Determine the (x, y) coordinate at the center of the cell enclosing the given text.  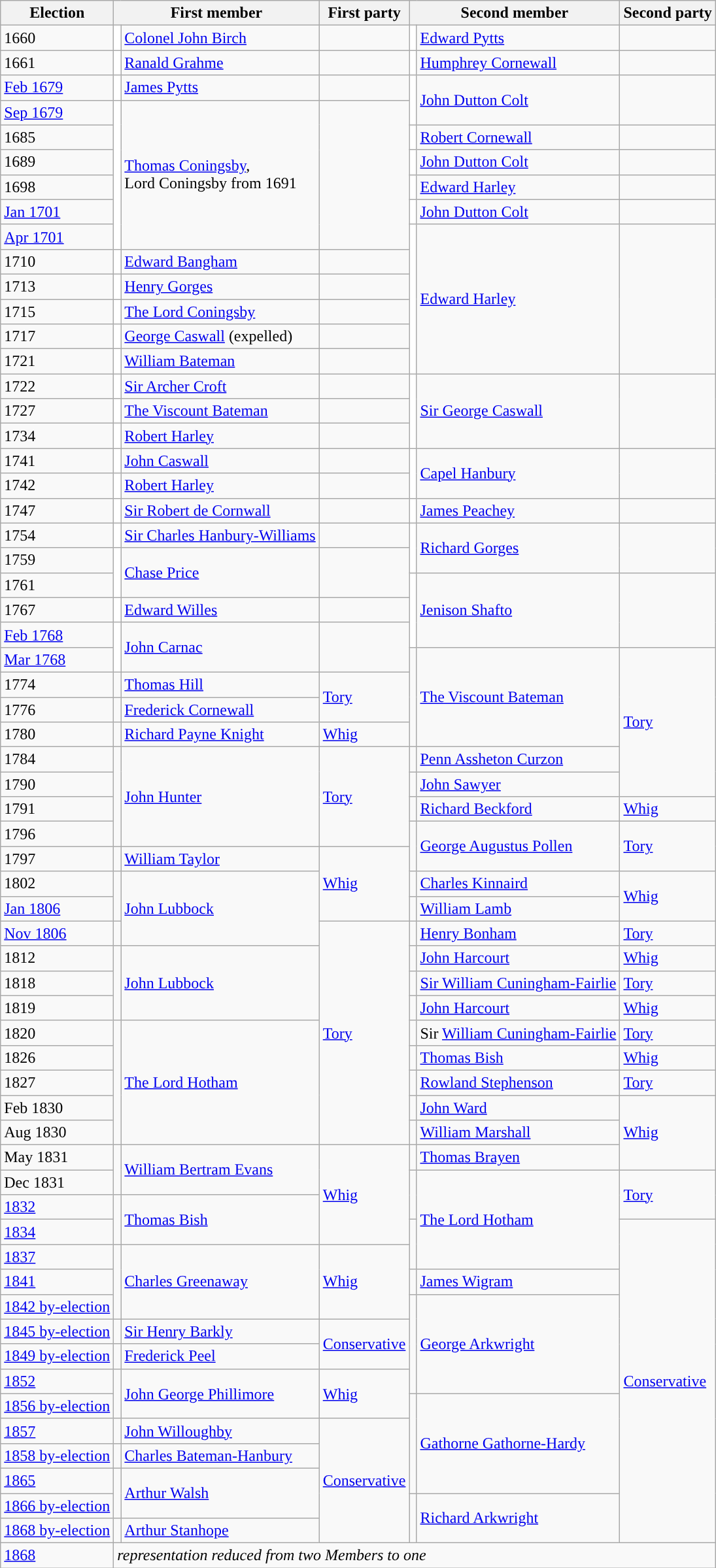
Henry Gorges (220, 286)
William Lamb (518, 909)
1856 by-election (58, 1406)
Sep 1679 (58, 112)
1812 (58, 958)
Edward Willes (220, 610)
Second party (668, 13)
1784 (58, 759)
Jan 1701 (58, 212)
Robert Cornewall (518, 137)
1721 (58, 361)
Richard Beckford (518, 809)
Mar 1768 (58, 659)
1790 (58, 784)
William Bertram Evans (220, 1170)
Nov 1806 (58, 933)
George Arkwright (518, 1344)
1837 (58, 1257)
Charles Bateman-Hanbury (220, 1456)
1759 (58, 560)
1834 (58, 1232)
Thomas Hill (220, 684)
William Marshall (518, 1133)
1796 (58, 834)
Charles Kinnaird (518, 884)
Edward Bangham (220, 261)
Apr 1701 (58, 237)
Edward Pytts (518, 38)
Richard Payne Knight (220, 735)
Arthur Stanhope (220, 1531)
1849 by-election (58, 1356)
1776 (58, 709)
1780 (58, 735)
James Wigram (518, 1282)
1826 (58, 1058)
George Augustus Pollen (518, 846)
1832 (58, 1207)
Richard Arkwright (518, 1518)
Jenison Shafto (518, 610)
1842 by-election (58, 1307)
Thomas Coningsby, Lord Coningsby from 1691 (220, 175)
John Carnac (220, 647)
Sir George Caswall (518, 411)
1858 by-election (58, 1456)
1660 (58, 38)
Charles Greenaway (220, 1282)
1865 (58, 1480)
1767 (58, 610)
Colonel John Birch (220, 38)
1841 (58, 1282)
1791 (58, 809)
1868 (58, 1556)
Capel Hanbury (518, 473)
John Caswall (220, 461)
1866 by-election (58, 1505)
Jan 1806 (58, 909)
James Pytts (220, 88)
Feb 1768 (58, 635)
Ranald Grahme (220, 63)
1747 (58, 510)
Penn Assheton Curzon (518, 759)
Richard Gorges (518, 548)
Gathorne Gathorne-Hardy (518, 1443)
John Sawyer (518, 784)
Rowland Stephenson (518, 1082)
Sir Robert de Cornwall (220, 510)
The Lord Coningsby (220, 312)
Sir Charles Hanbury-Williams (220, 535)
Feb 1830 (58, 1108)
1845 by-election (58, 1331)
1715 (58, 312)
1802 (58, 884)
1713 (58, 286)
First party (364, 13)
Sir Archer Croft (220, 386)
1852 (58, 1381)
1698 (58, 187)
1727 (58, 411)
1689 (58, 162)
Arthur Walsh (220, 1493)
First member (216, 13)
1868 by-election (58, 1531)
1797 (58, 859)
William Bateman (220, 361)
representation reduced from two Members to one (415, 1556)
1774 (58, 684)
John Ward (518, 1108)
1734 (58, 436)
Chase Price (220, 573)
John George Phillimore (220, 1393)
John Willoughby (220, 1431)
1827 (58, 1082)
1710 (58, 261)
1857 (58, 1431)
James Peachey (518, 510)
1717 (58, 337)
Feb 1679 (58, 88)
Humphrey Cornewall (518, 63)
Sir Henry Barkly (220, 1331)
1742 (58, 486)
Aug 1830 (58, 1133)
1818 (58, 983)
Thomas Brayen (518, 1158)
1685 (58, 137)
May 1831 (58, 1158)
Election (58, 13)
1761 (58, 585)
John Hunter (220, 797)
Second member (515, 13)
Henry Bonham (518, 933)
1819 (58, 1008)
1722 (58, 386)
Frederick Cornewall (220, 709)
1741 (58, 461)
Dec 1831 (58, 1182)
1820 (58, 1033)
Frederick Peel (220, 1356)
1754 (58, 535)
William Taylor (220, 859)
George Caswall (expelled) (220, 337)
1661 (58, 63)
